Detect which cell encompasses the target text, then output its [x, y] center coordinate. 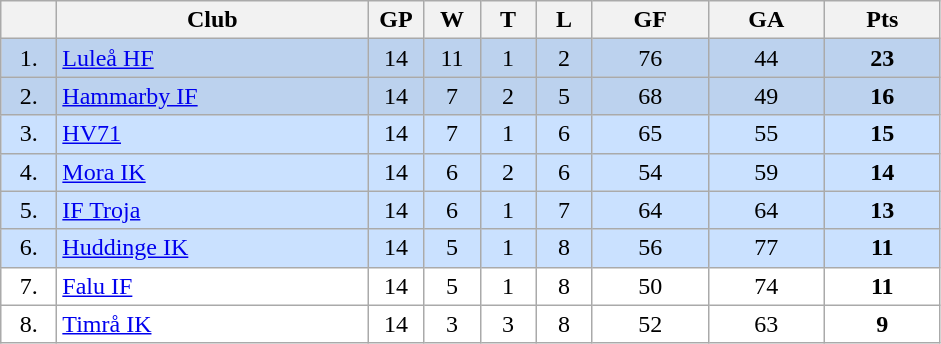
63 [766, 324]
9 [882, 324]
15 [882, 134]
T [508, 20]
GP [396, 20]
74 [766, 286]
Falu IF [212, 286]
GF [650, 20]
Huddinge IK [212, 248]
65 [650, 134]
Luleå HF [212, 58]
76 [650, 58]
Mora IK [212, 172]
49 [766, 96]
3. [29, 134]
16 [882, 96]
5. [29, 210]
59 [766, 172]
50 [650, 286]
1. [29, 58]
55 [766, 134]
L [564, 20]
7. [29, 286]
56 [650, 248]
77 [766, 248]
54 [650, 172]
23 [882, 58]
44 [766, 58]
GA [766, 20]
W [452, 20]
Timrå IK [212, 324]
HV71 [212, 134]
Pts [882, 20]
Hammarby IF [212, 96]
52 [650, 324]
6. [29, 248]
Club [212, 20]
2. [29, 96]
IF Troja [212, 210]
13 [882, 210]
8. [29, 324]
68 [650, 96]
4. [29, 172]
